Detect which cell encompasses the target text, then output its [x, y] center coordinate. 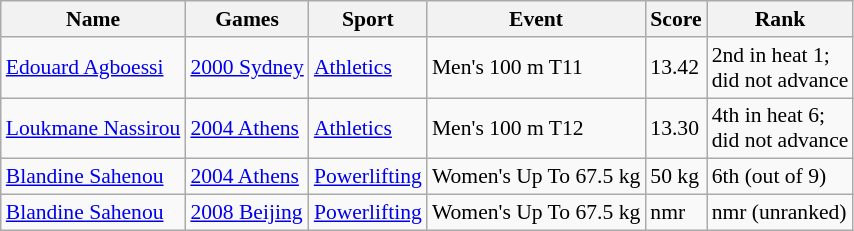
nmr [676, 213]
2nd in heat 1; did not advance [780, 68]
13.42 [676, 68]
4th in heat 6; did not advance [780, 128]
Men's 100 m T12 [536, 128]
50 kg [676, 177]
Event [536, 19]
Edouard Agboessi [94, 68]
Score [676, 19]
Men's 100 m T11 [536, 68]
Rank [780, 19]
2008 Beijing [246, 213]
Name [94, 19]
Loukmane Nassirou [94, 128]
Games [246, 19]
13.30 [676, 128]
nmr (unranked) [780, 213]
6th (out of 9) [780, 177]
Sport [368, 19]
2000 Sydney [246, 68]
